Return [x, y] of the center of cell containing provided text 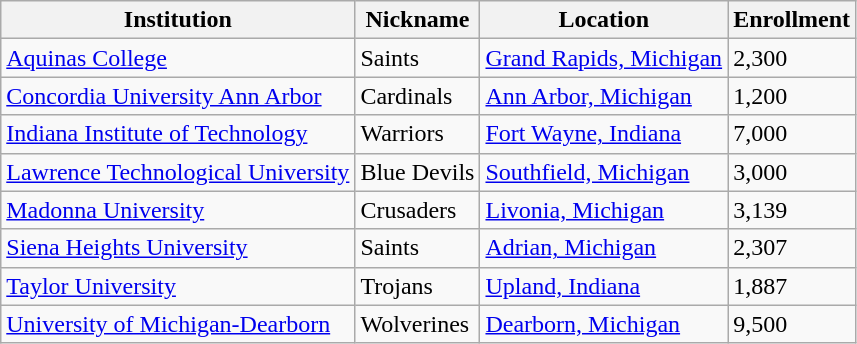
2,300 [792, 58]
Southfield, Michigan [604, 172]
Adrian, Michigan [604, 248]
Blue Devils [418, 172]
3,000 [792, 172]
Trojans [418, 286]
University of Michigan-Dearborn [178, 324]
Grand Rapids, Michigan [604, 58]
Lawrence Technological University [178, 172]
Enrollment [792, 20]
Dearborn, Michigan [604, 324]
2,307 [792, 248]
Warriors [418, 134]
Siena Heights University [178, 248]
Crusaders [418, 210]
Institution [178, 20]
Livonia, Michigan [604, 210]
3,139 [792, 210]
Cardinals [418, 96]
Ann Arbor, Michigan [604, 96]
Fort Wayne, Indiana [604, 134]
1,887 [792, 286]
Nickname [418, 20]
Taylor University [178, 286]
9,500 [792, 324]
Aquinas College [178, 58]
1,200 [792, 96]
7,000 [792, 134]
Upland, Indiana [604, 286]
Concordia University Ann Arbor [178, 96]
Wolverines [418, 324]
Indiana Institute of Technology [178, 134]
Madonna University [178, 210]
Location [604, 20]
